Identify which cell holds the provided text, then report its [X, Y] central coordinate. 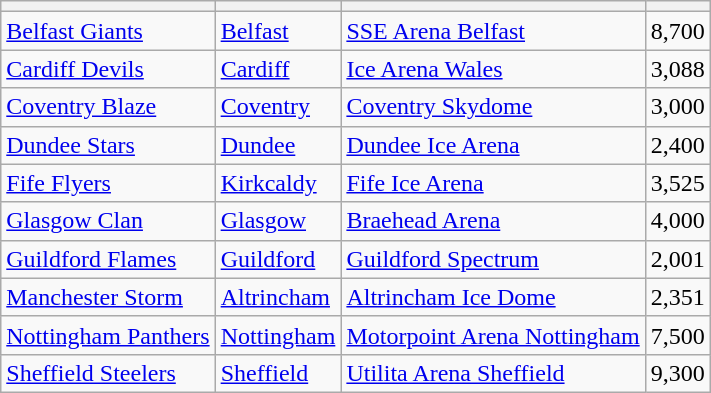
Ice Arena Wales [493, 69]
2,001 [678, 259]
Altrincham Ice Dome [493, 297]
Glasgow [278, 221]
Nottingham Panthers [108, 335]
3,088 [678, 69]
Belfast [278, 31]
Nottingham [278, 335]
9,300 [678, 373]
Guildford [278, 259]
Dundee Ice Arena [493, 145]
3,525 [678, 183]
Cardiff Devils [108, 69]
Guildford Flames [108, 259]
Dundee Stars [108, 145]
Sheffield Steelers [108, 373]
Fife Ice Arena [493, 183]
Utilita Arena Sheffield [493, 373]
3,000 [678, 107]
Kirkcaldy [278, 183]
Glasgow Clan [108, 221]
Coventry Skydome [493, 107]
Belfast Giants [108, 31]
Cardiff [278, 69]
Guildford Spectrum [493, 259]
2,351 [678, 297]
Dundee [278, 145]
Coventry Blaze [108, 107]
Manchester Storm [108, 297]
SSE Arena Belfast [493, 31]
Motorpoint Arena Nottingham [493, 335]
Sheffield [278, 373]
Braehead Arena [493, 221]
2,400 [678, 145]
Coventry [278, 107]
Fife Flyers [108, 183]
Altrincham [278, 297]
8,700 [678, 31]
4,000 [678, 221]
7,500 [678, 335]
